Scan for the cell matching the given text and deliver its (x, y) coordinate at center. 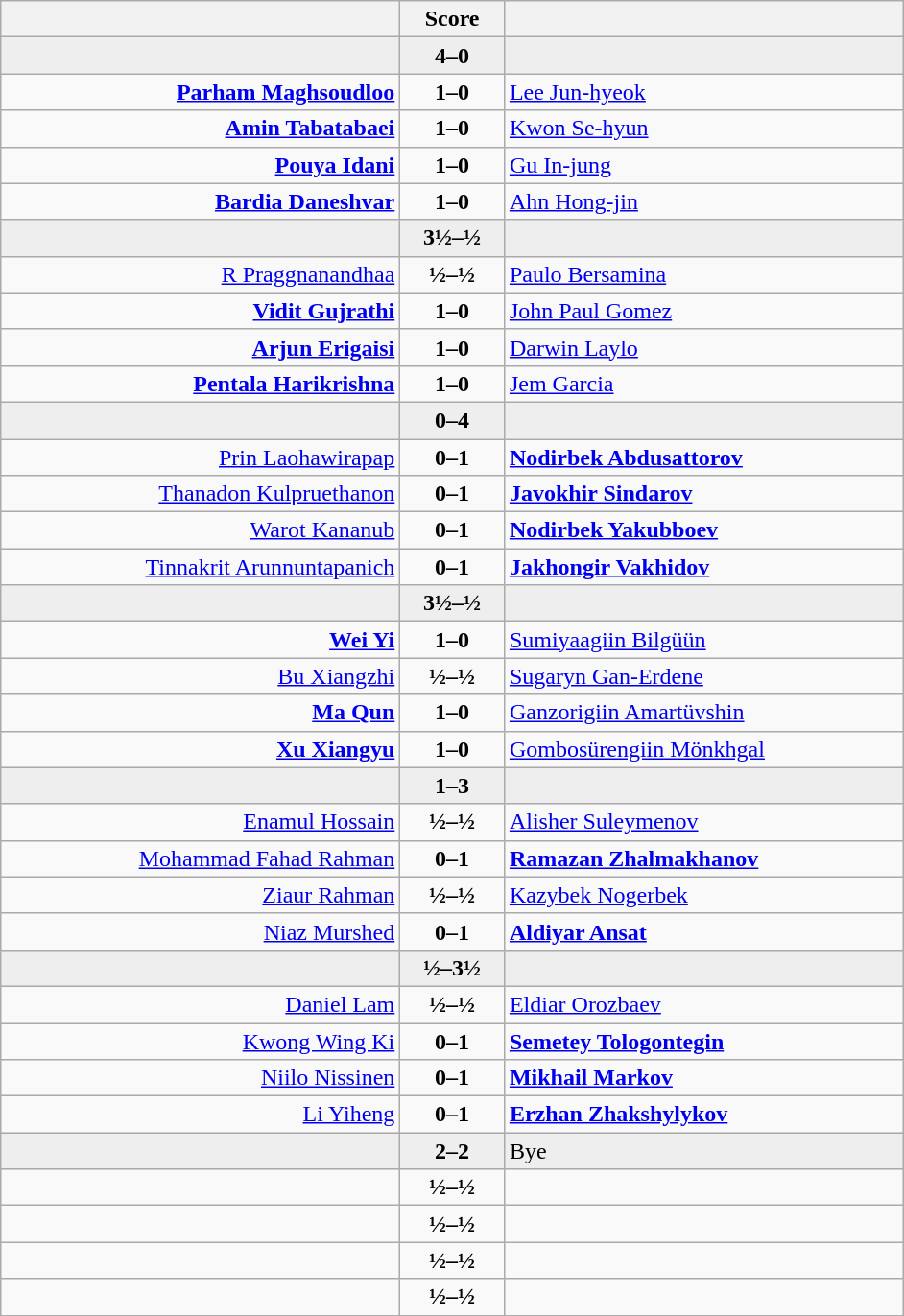
Bye (703, 1151)
Paulo Bersamina (703, 274)
Jakhongir Vakhidov (703, 567)
Parham Maghsoudloo (201, 92)
R Praggnanandhaa (201, 274)
Semetey Tologontegin (703, 1041)
Thanadon Kulpruethanon (201, 494)
Li Yiheng (201, 1115)
Niaz Murshed (201, 931)
Kazybek Nogerbek (703, 895)
Gu In-jung (703, 165)
Eldiar Orozbaev (703, 1004)
Arjun Erigaisi (201, 347)
Niilo Nissinen (201, 1078)
Gombosürengiin Mönkhgal (703, 749)
Warot Kananub (201, 530)
Alisher Suleymenov (703, 822)
Ahn Hong-jin (703, 201)
Bu Xiangzhi (201, 676)
Xu Xiangyu (201, 749)
Javokhir Sindarov (703, 494)
Sumiyaagiin Bilgüün (703, 640)
1–3 (453, 786)
Nodirbek Yakubboev (703, 530)
Ganzorigiin Amartüvshin (703, 713)
Kwong Wing Ki (201, 1041)
Enamul Hossain (201, 822)
Darwin Laylo (703, 347)
Score (453, 19)
Ramazan Zhalmakhanov (703, 858)
Mohammad Fahad Rahman (201, 858)
Pouya Idani (201, 165)
Pentala Harikrishna (201, 384)
Lee Jun-hyeok (703, 92)
John Paul Gomez (703, 311)
Aldiyar Ansat (703, 931)
Ma Qun (201, 713)
Wei Yi (201, 640)
Nodirbek Abdusattorov (703, 458)
Jem Garcia (703, 384)
Daniel Lam (201, 1004)
Prin Laohawirapap (201, 458)
Amin Tabatabaei (201, 129)
Erzhan Zhakshylykov (703, 1115)
Bardia Daneshvar (201, 201)
Mikhail Markov (703, 1078)
4–0 (453, 56)
Kwon Se-hyun (703, 129)
Vidit Gujrathi (201, 311)
Ziaur Rahman (201, 895)
Sugaryn Gan-Erdene (703, 676)
0–4 (453, 420)
2–2 (453, 1151)
½–3½ (453, 968)
Tinnakrit Arunnuntapanich (201, 567)
